Determine the [x, y] coordinate at the center of the cell enclosing the given text.  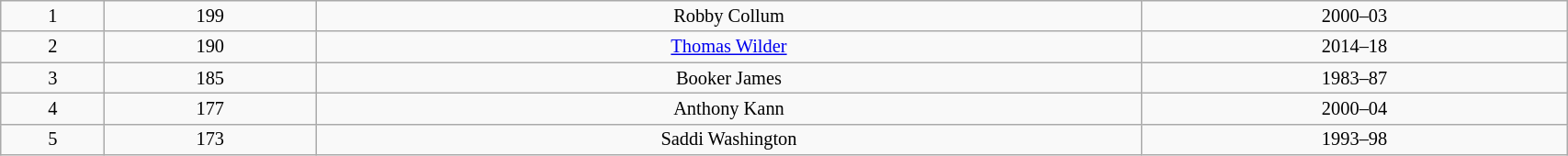
2000–04 [1354, 108]
190 [210, 47]
Anthony Kann [729, 108]
185 [210, 78]
2 [53, 47]
Thomas Wilder [729, 47]
2014–18 [1354, 47]
Booker James [729, 78]
177 [210, 108]
1 [53, 16]
5 [53, 139]
2000–03 [1354, 16]
Robby Collum [729, 16]
199 [210, 16]
1983–87 [1354, 78]
Saddi Washington [729, 139]
4 [53, 108]
1993–98 [1354, 139]
3 [53, 78]
173 [210, 139]
